Search for the cell housing the specified text and yield its [X, Y] center coordinate. 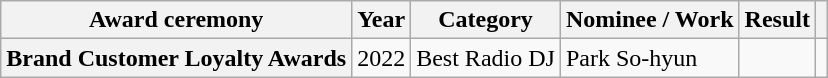
2022 [382, 58]
Category [486, 20]
Brand Customer Loyalty Awards [176, 58]
Nominee / Work [650, 20]
Year [382, 20]
Best Radio DJ [486, 58]
Park So-hyun [650, 58]
Result [777, 20]
Award ceremony [176, 20]
